Capture the cell that displays the provided text and extract its [x, y] central coordinate. 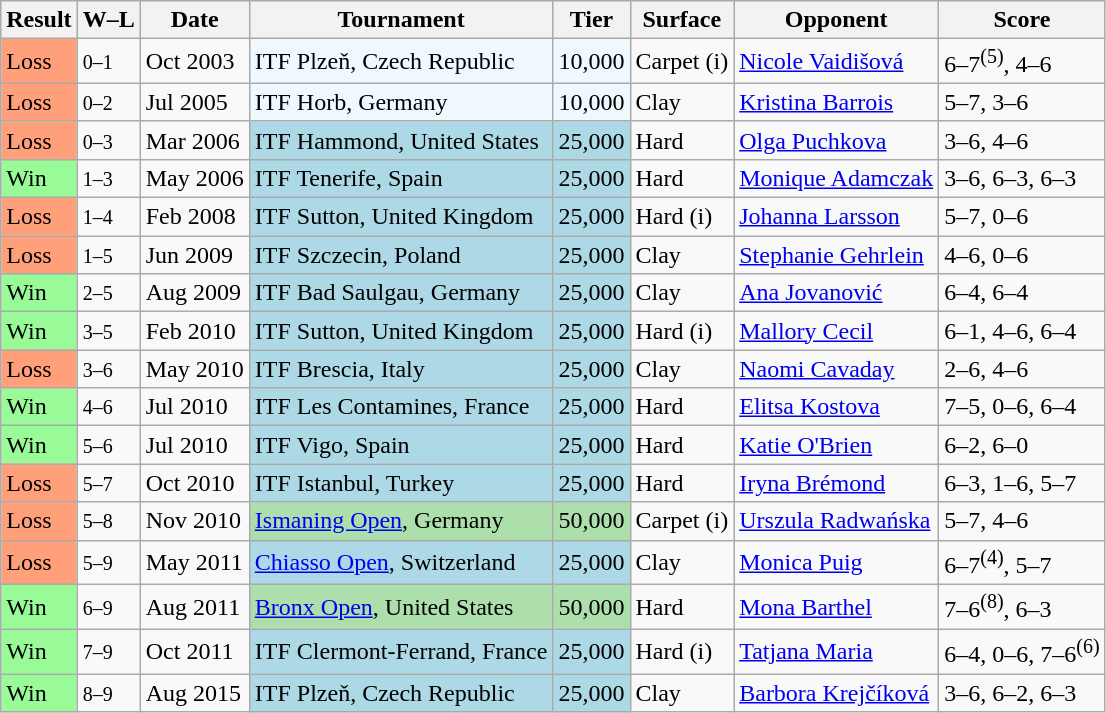
1–3 [108, 178]
6–1, 4–6, 6–4 [1022, 331]
5–8 [108, 521]
Nicole Vaidišová [836, 62]
Urszula Radwańska [836, 521]
5–7 [108, 483]
2–5 [108, 293]
1–5 [108, 255]
5–7, 0–6 [1022, 217]
ITF Les Contamines, France [401, 407]
ITF Vigo, Spain [401, 445]
Nov 2010 [194, 521]
2–6, 4–6 [1022, 369]
ITF Horb, Germany [401, 102]
Olga Puchkova [836, 140]
7–5, 0–6, 6–4 [1022, 407]
Monica Puig [836, 562]
Feb 2008 [194, 217]
Aug 2015 [194, 693]
Opponent [836, 20]
7–9 [108, 652]
6–4, 0–6, 7–6(6) [1022, 652]
Monique Adamczak [836, 178]
Naomi Cavaday [836, 369]
Stephanie Gehrlein [836, 255]
Oct 2010 [194, 483]
May 2006 [194, 178]
5–7, 3–6 [1022, 102]
ITF Clermont-Ferrand, France [401, 652]
Result [39, 20]
Feb 2010 [194, 331]
5–9 [108, 562]
3–6, 6–3, 6–3 [1022, 178]
Tier [592, 20]
Johanna Larsson [836, 217]
0–3 [108, 140]
Ana Jovanović [836, 293]
6–7(4), 5–7 [1022, 562]
Bronx Open, United States [401, 608]
Date [194, 20]
Tatjana Maria [836, 652]
5–7, 4–6 [1022, 521]
Iryna Brémond [836, 483]
Surface [682, 20]
Chiasso Open, Switzerland [401, 562]
Oct 2003 [194, 62]
1–4 [108, 217]
Mallory Cecil [836, 331]
W–L [108, 20]
May 2011 [194, 562]
3–5 [108, 331]
6–4, 6–4 [1022, 293]
Elitsa Kostova [836, 407]
Mona Barthel [836, 608]
ITF Bad Saulgau, Germany [401, 293]
6–3, 1–6, 5–7 [1022, 483]
ITF Tenerife, Spain [401, 178]
0–2 [108, 102]
4–6, 0–6 [1022, 255]
4–6 [108, 407]
Aug 2009 [194, 293]
Oct 2011 [194, 652]
Tournament [401, 20]
ITF Szczecin, Poland [401, 255]
3–6 [108, 369]
6–7(5), 4–6 [1022, 62]
6–2, 6–0 [1022, 445]
3–6, 6–2, 6–3 [1022, 693]
8–9 [108, 693]
7–6(8), 6–3 [1022, 608]
Ismaning Open, Germany [401, 521]
Kristina Barrois [836, 102]
Jun 2009 [194, 255]
ITF Istanbul, Turkey [401, 483]
6–9 [108, 608]
May 2010 [194, 369]
ITF Brescia, Italy [401, 369]
Katie O'Brien [836, 445]
Aug 2011 [194, 608]
3–6, 4–6 [1022, 140]
ITF Hammond, United States [401, 140]
Jul 2005 [194, 102]
0–1 [108, 62]
Mar 2006 [194, 140]
Score [1022, 20]
Barbora Krejčíková [836, 693]
5–6 [108, 445]
